Locate the cell with the specified text and output its (X, Y) center coordinate. 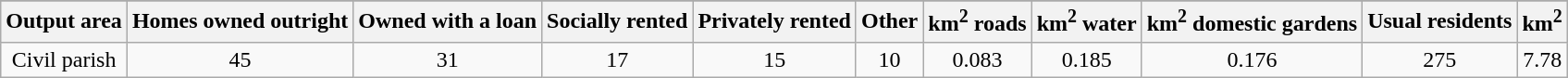
0.083 (977, 59)
Other (889, 22)
0.185 (1086, 59)
31 (448, 59)
Usual residents (1439, 22)
km2 domestic gardens (1252, 22)
15 (775, 59)
Privately rented (775, 22)
7.78 (1542, 59)
km2 water (1086, 22)
km2 roads (977, 22)
km2 (1542, 22)
Owned with a loan (448, 22)
17 (618, 59)
Output area (65, 22)
Homes owned outright (240, 22)
275 (1439, 59)
Socially rented (618, 22)
10 (889, 59)
45 (240, 59)
0.176 (1252, 59)
Civil parish (65, 59)
